Locate the cell with the specified text and output its [x, y] center coordinate. 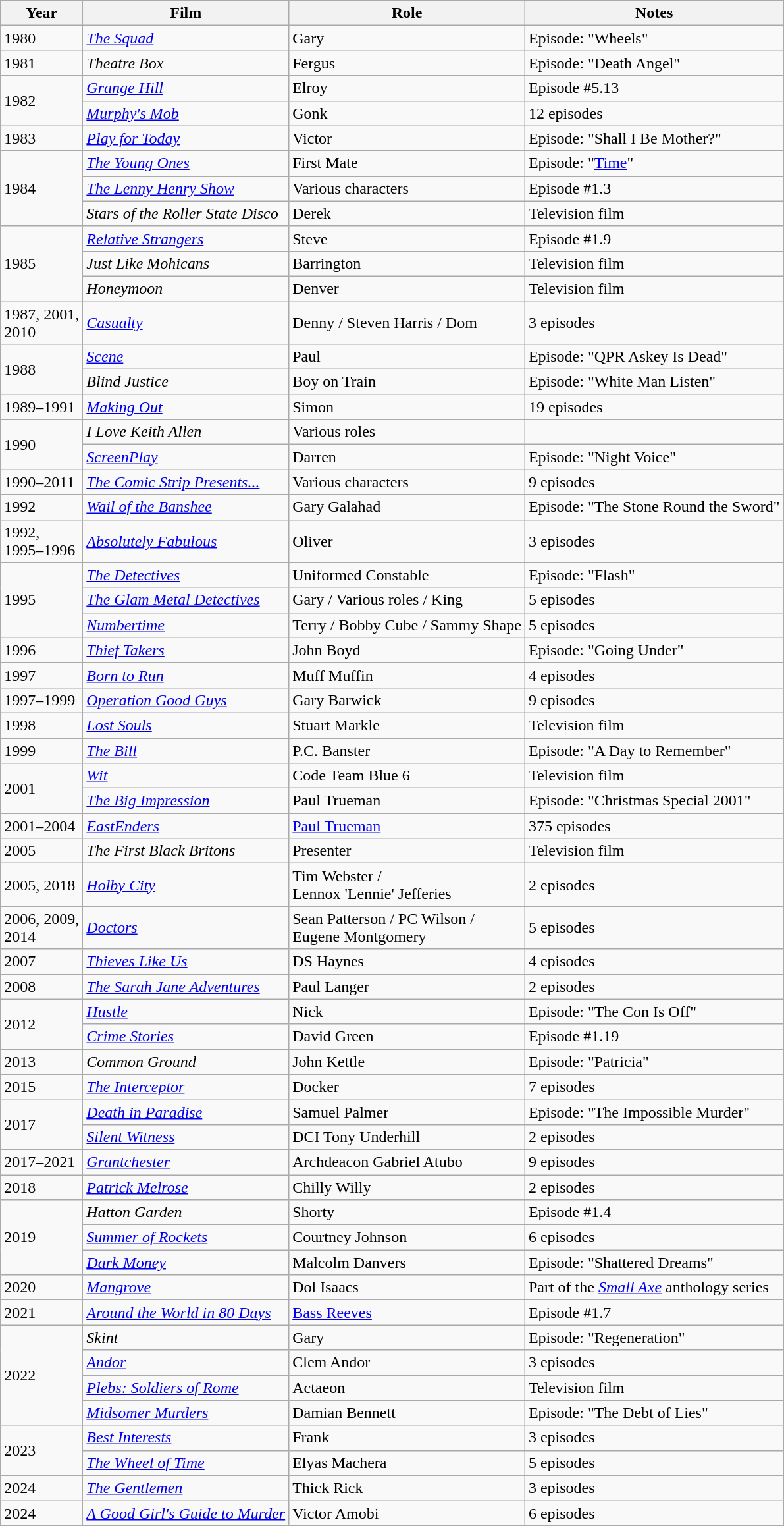
1996 [42, 650]
DS Haynes [407, 962]
Episode: "A Day to Remember" [654, 750]
Stars of the Roller State Disco [186, 213]
Mangrove [186, 1288]
The Detectives [186, 575]
Nick [407, 1012]
Paul [407, 357]
Frank [407, 1438]
1980 [42, 38]
Dark Money [186, 1263]
1992 [42, 507]
2005 [42, 851]
2017 [42, 1124]
Honeymoon [186, 288]
2012 [42, 1024]
Blind Justice [186, 382]
Thieves Like Us [186, 962]
2021 [42, 1313]
2018 [42, 1187]
EastEnders [186, 826]
Patrick Melrose [186, 1187]
Andor [186, 1363]
The Bill [186, 750]
Episode: "Death Angel" [654, 63]
2008 [42, 987]
Chilly Willy [407, 1187]
1985 [42, 263]
The Young Ones [186, 163]
Archdeacon Gabriel Atubo [407, 1162]
Presenter [407, 851]
DCI Tony Underhill [407, 1137]
Terry / Bobby Cube / Sammy Shape [407, 625]
2005, 2018 [42, 885]
Hustle [186, 1012]
Uniformed Constable [407, 575]
Bass Reeves [407, 1313]
Malcolm Danvers [407, 1263]
The Wheel of Time [186, 1463]
Stuart Markle [407, 725]
Year [42, 13]
Notes [654, 13]
Courtney Johnson [407, 1238]
2001 [42, 788]
2001–2004 [42, 826]
Part of the Small Axe anthology series [654, 1288]
Episode: "Christmas Special 2001" [654, 801]
Born to Run [186, 675]
Relative Strangers [186, 238]
1982 [42, 101]
Gary Galahad [407, 507]
Episode #1.3 [654, 188]
Episode #5.13 [654, 88]
Episode #1.7 [654, 1313]
Holby City [186, 885]
Damian Bennett [407, 1413]
1999 [42, 750]
Scene [186, 357]
1988 [42, 369]
Episode #1.9 [654, 238]
Just Like Mohicans [186, 263]
Play for Today [186, 138]
Absolutely Fabulous [186, 541]
Episode: "Regeneration" [654, 1338]
Episode: "QPR Askey Is Dead" [654, 357]
Fergus [407, 63]
Grange Hill [186, 88]
Episode: "Going Under" [654, 650]
Sean Patterson / PC Wilson /Eugene Montgomery [407, 927]
Thick Rick [407, 1488]
1984 [42, 188]
I Love Keith Allen [186, 432]
Gonk [407, 113]
Episode: "The Stone Round the Sword" [654, 507]
Crime Stories [186, 1037]
Shorty [407, 1213]
Tim Webster /Lennox 'Lennie' Jefferies [407, 885]
2015 [42, 1087]
Code Team Blue 6 [407, 776]
Elroy [407, 88]
Numbertime [186, 625]
2020 [42, 1288]
David Green [407, 1037]
ScreenPlay [186, 457]
Dol Isaacs [407, 1288]
Docker [407, 1087]
First Mate [407, 163]
2007 [42, 962]
375 episodes [654, 826]
The Sarah Jane Adventures [186, 987]
Episode: "White Man Listen" [654, 382]
Hatton Garden [186, 1213]
1998 [42, 725]
Clem Andor [407, 1363]
1983 [42, 138]
Common Ground [186, 1062]
Denny / Steven Harris / Dom [407, 323]
The Comic Strip Presents... [186, 482]
19 episodes [654, 407]
The Squad [186, 38]
1987, 2001,2010 [42, 323]
Operation Good Guys [186, 700]
P.C. Banster [407, 750]
Oliver [407, 541]
The Gentlemen [186, 1488]
2023 [42, 1450]
2017–2021 [42, 1162]
1990–2011 [42, 482]
1981 [42, 63]
Theatre Box [186, 63]
7 episodes [654, 1087]
Summer of Rockets [186, 1238]
2022 [42, 1375]
1990 [42, 445]
Wit [186, 776]
Episode: "Time" [654, 163]
Skint [186, 1338]
Role [407, 13]
Darren [407, 457]
The First Black Britons [186, 851]
12 episodes [654, 113]
Episode: "The Debt of Lies" [654, 1413]
Silent Witness [186, 1137]
Episode #1.4 [654, 1213]
Various roles [407, 432]
Derek [407, 213]
Grantchester [186, 1162]
Around the World in 80 Days [186, 1313]
Gary Barwick [407, 700]
Plebs: Soldiers of Rome [186, 1388]
Denver [407, 288]
Death in Paradise [186, 1112]
1995 [42, 600]
Casualty [186, 323]
Episode: "Shattered Dreams" [654, 1263]
The Lenny Henry Show [186, 188]
Gary / Various roles / King [407, 600]
Film [186, 13]
Murphy's Mob [186, 113]
John Kettle [407, 1062]
Boy on Train [407, 382]
Barrington [407, 263]
2013 [42, 1062]
Episode: "Patricia" [654, 1062]
1997 [42, 675]
The Glam Metal Detectives [186, 600]
2019 [42, 1238]
Midsomer Murders [186, 1413]
The Interceptor [186, 1087]
Episode: "Flash" [654, 575]
Doctors [186, 927]
John Boyd [407, 650]
Thief Takers [186, 650]
A Good Girl's Guide to Murder [186, 1513]
Elyas Machera [407, 1463]
Simon [407, 407]
1989–1991 [42, 407]
Muff Muffin [407, 675]
Episode: "The Con Is Off" [654, 1012]
Wail of the Banshee [186, 507]
1997–1999 [42, 700]
Best Interests [186, 1438]
2006, 2009,2014 [42, 927]
Episode: "The Impossible Murder" [654, 1112]
Episode: "Wheels" [654, 38]
Steve [407, 238]
Lost Souls [186, 725]
Paul Langer [407, 987]
Samuel Palmer [407, 1112]
Victor Amobi [407, 1513]
Episode: "Night Voice" [654, 457]
Making Out [186, 407]
1992,1995–1996 [42, 541]
Episode #1.19 [654, 1037]
The Big Impression [186, 801]
Episode: "Shall I Be Mother?" [654, 138]
Actaeon [407, 1388]
Victor [407, 138]
